Find where the given text appears and provide that cell's center as [X, Y] coordinate. 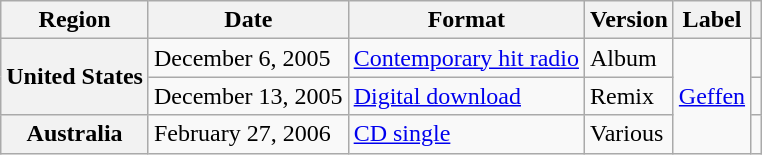
United States [75, 77]
Version [628, 20]
CD single [466, 134]
February 27, 2006 [248, 134]
Digital download [466, 96]
Date [248, 20]
Region [75, 20]
Label [712, 20]
Album [628, 58]
December 13, 2005 [248, 96]
Geffen [712, 96]
Contemporary hit radio [466, 58]
Remix [628, 96]
Australia [75, 134]
Format [466, 20]
December 6, 2005 [248, 58]
Various [628, 134]
